Return [X, Y] of the center of cell containing provided text 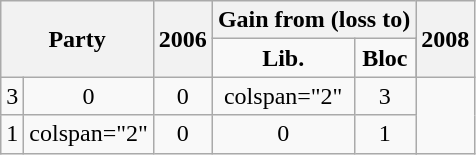
Party [78, 39]
Gain from (loss to) [314, 20]
Bloc [385, 58]
2006 [182, 39]
Lib. [283, 58]
2008 [446, 39]
